Scan for the cell matching the given text and deliver its (X, Y) coordinate at center. 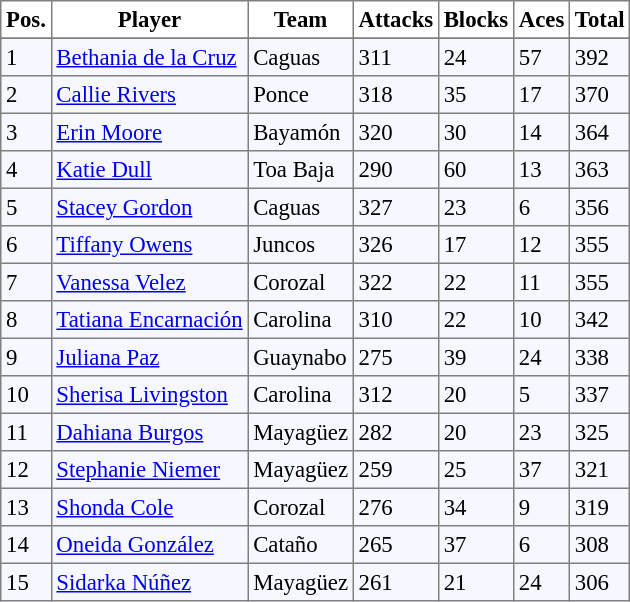
3 (26, 132)
Player (150, 20)
265 (396, 545)
25 (476, 470)
Tatiana Encarnación (150, 320)
318 (396, 95)
60 (476, 170)
Total (600, 20)
327 (396, 207)
Juliana Paz (150, 357)
311 (396, 57)
Shonda Cole (150, 507)
312 (396, 395)
275 (396, 357)
321 (600, 470)
1 (26, 57)
Sidarka Núñez (150, 582)
15 (26, 582)
Dahiana Burgos (150, 432)
Cataño (300, 545)
Sherisa Livingston (150, 395)
Aces (541, 20)
290 (396, 170)
392 (600, 57)
322 (396, 282)
Erin Moore (150, 132)
34 (476, 507)
7 (26, 282)
308 (600, 545)
30 (476, 132)
363 (600, 170)
326 (396, 245)
Oneida González (150, 545)
Attacks (396, 20)
364 (600, 132)
Team (300, 20)
342 (600, 320)
Juncos (300, 245)
Stacey Gordon (150, 207)
310 (396, 320)
21 (476, 582)
356 (600, 207)
319 (600, 507)
Ponce (300, 95)
338 (600, 357)
57 (541, 57)
35 (476, 95)
8 (26, 320)
Toa Baja (300, 170)
261 (396, 582)
320 (396, 132)
Blocks (476, 20)
306 (600, 582)
282 (396, 432)
Stephanie Niemer (150, 470)
Bethania de la Cruz (150, 57)
39 (476, 357)
Vanessa Velez (150, 282)
Katie Dull (150, 170)
2 (26, 95)
Bayamón (300, 132)
Callie Rivers (150, 95)
370 (600, 95)
Guaynabo (300, 357)
337 (600, 395)
Pos. (26, 20)
Tiffany Owens (150, 245)
276 (396, 507)
259 (396, 470)
325 (600, 432)
4 (26, 170)
